Capture the cell that displays the provided text and extract its [X, Y] central coordinate. 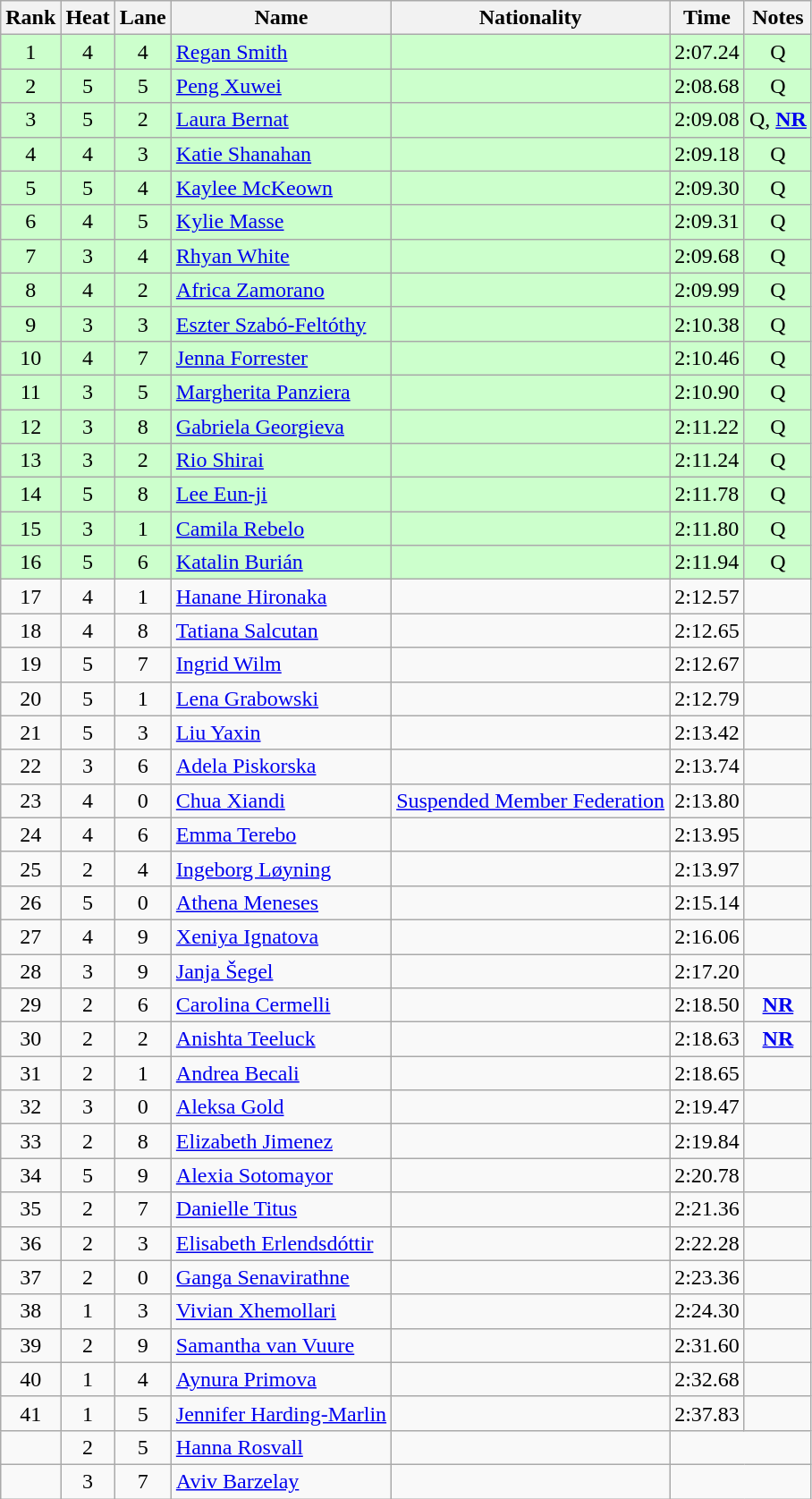
Name [281, 18]
Eszter Szabó-Feltóthy [281, 324]
Ingrid Wilm [281, 665]
2:16.06 [707, 936]
Lena Grabowski [281, 699]
Margherita Panziera [281, 392]
Anishta Teeluck [281, 1039]
30 [30, 1039]
2:07.24 [707, 52]
Lane [143, 18]
25 [30, 868]
Liu Yaxin [281, 733]
40 [30, 1379]
Carolina Cermelli [281, 1005]
Andrea Becali [281, 1073]
2:21.36 [707, 1209]
2:09.99 [707, 290]
16 [30, 563]
2:13.97 [707, 868]
19 [30, 665]
2:20.78 [707, 1175]
Rio Shirai [281, 461]
21 [30, 733]
Jenna Forrester [281, 358]
Chua Xiandi [281, 800]
2:15.14 [707, 902]
36 [30, 1243]
17 [30, 597]
2:09.31 [707, 222]
2:37.83 [707, 1413]
Danielle Titus [281, 1209]
Alexia Sotomayor [281, 1175]
2:23.36 [707, 1277]
2:09.08 [707, 120]
Janja Šegel [281, 970]
10 [30, 358]
14 [30, 495]
Hanane Hironaka [281, 597]
Samantha van Vuure [281, 1345]
Kaylee McKeown [281, 188]
2:13.80 [707, 800]
37 [30, 1277]
2:31.60 [707, 1345]
Nationality [531, 18]
23 [30, 800]
2:17.20 [707, 970]
2:18.63 [707, 1039]
2:24.30 [707, 1311]
2:09.18 [707, 154]
29 [30, 1005]
Suspended Member Federation [531, 800]
28 [30, 970]
Aviv Barzelay [281, 1481]
Aleksa Gold [281, 1107]
Athena Meneses [281, 902]
Q, NR [778, 120]
34 [30, 1175]
2:13.42 [707, 733]
Time [707, 18]
24 [30, 834]
15 [30, 529]
20 [30, 699]
Kylie Masse [281, 222]
Heat [88, 18]
Katalin Burián [281, 563]
2:09.30 [707, 188]
Ganga Senavirathne [281, 1277]
2:12.65 [707, 631]
2:11.24 [707, 461]
2:18.65 [707, 1073]
2:13.74 [707, 766]
38 [30, 1311]
33 [30, 1141]
2:08.68 [707, 86]
Vivian Xhemollari [281, 1311]
Lee Eun-ji [281, 495]
26 [30, 902]
Peng Xuwei [281, 86]
2:12.57 [707, 597]
Jennifer Harding-Marlin [281, 1413]
Ingeborg Løyning [281, 868]
2:12.79 [707, 699]
18 [30, 631]
35 [30, 1209]
Hanna Rosvall [281, 1447]
12 [30, 427]
Katie Shanahan [281, 154]
Elisabeth Erlendsdóttir [281, 1243]
39 [30, 1345]
2:11.94 [707, 563]
2:10.46 [707, 358]
2:19.47 [707, 1107]
Notes [778, 18]
Rank [30, 18]
Africa Zamorano [281, 290]
31 [30, 1073]
Tatiana Salcutan [281, 631]
13 [30, 461]
Camila Rebelo [281, 529]
Rhyan White [281, 256]
2:11.22 [707, 427]
2:12.67 [707, 665]
2:19.84 [707, 1141]
Adela Piskorska [281, 766]
32 [30, 1107]
2:13.95 [707, 834]
Gabriela Georgieva [281, 427]
Emma Terebo [281, 834]
2:22.28 [707, 1243]
Regan Smith [281, 52]
Xeniya Ignatova [281, 936]
2:09.68 [707, 256]
2:11.78 [707, 495]
2:32.68 [707, 1379]
22 [30, 766]
Elizabeth Jimenez [281, 1141]
2:10.38 [707, 324]
2:18.50 [707, 1005]
2:10.90 [707, 392]
27 [30, 936]
41 [30, 1413]
Laura Bernat [281, 120]
11 [30, 392]
2:11.80 [707, 529]
Aynura Primova [281, 1379]
